Identify which cell holds the provided text, then report its [x, y] central coordinate. 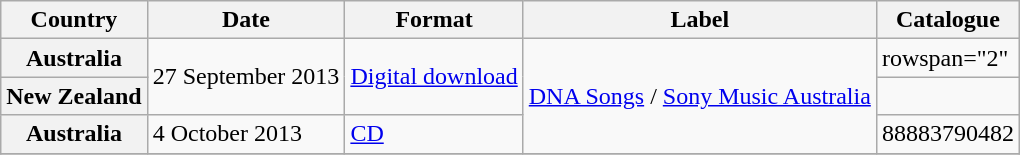
rowspan="2" [948, 58]
Date [246, 20]
Catalogue [948, 20]
New Zealand [74, 96]
Digital download [434, 77]
27 September 2013 [246, 77]
Format [434, 20]
DNA Songs / Sony Music Australia [700, 96]
Label [700, 20]
4 October 2013 [246, 134]
88883790482 [948, 134]
CD [434, 134]
Country [74, 20]
